Find where the given text appears and provide that cell's center as [x, y] coordinate. 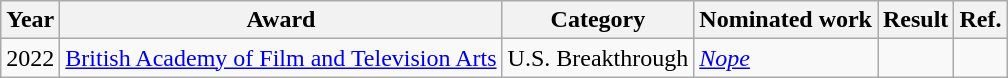
British Academy of Film and Television Arts [281, 58]
Result [916, 20]
Category [598, 20]
Nominated work [786, 20]
Ref. [980, 20]
2022 [30, 58]
U.S. Breakthrough [598, 58]
Year [30, 20]
Nope [786, 58]
Award [281, 20]
